Capture the cell that displays the provided text and extract its [x, y] central coordinate. 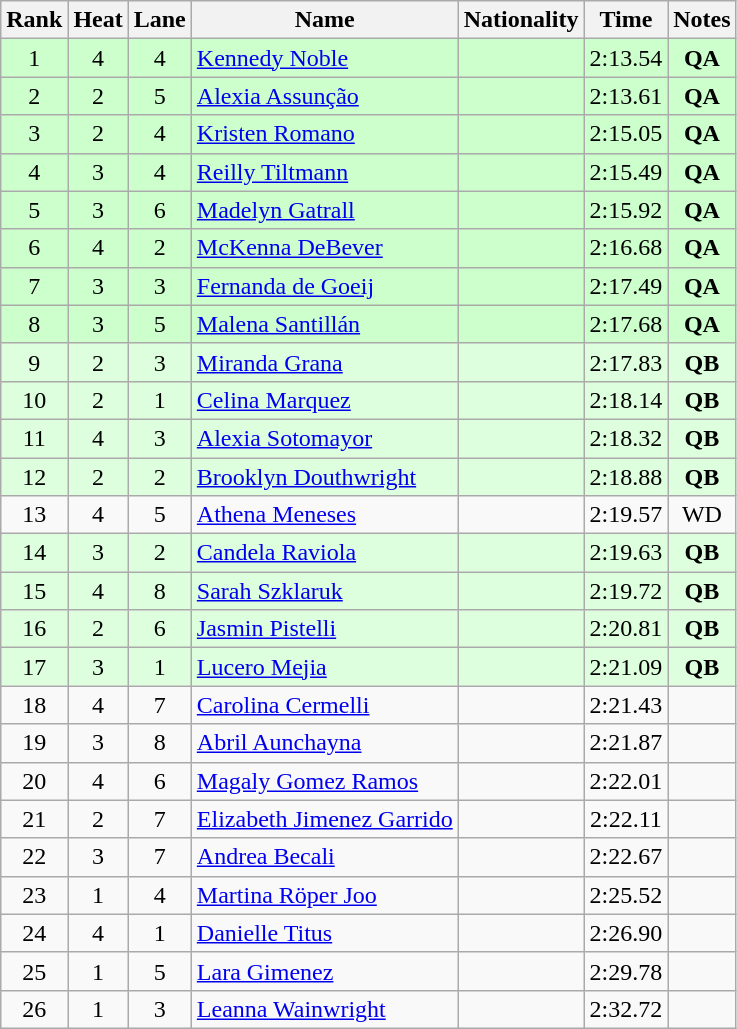
Martina Röper Joo [324, 895]
Madelyn Gatrall [324, 210]
2:21.09 [626, 667]
Malena Santillán [324, 324]
2:19.57 [626, 515]
Time [626, 20]
2:15.49 [626, 172]
Nationality [521, 20]
McKenna DeBever [324, 248]
24 [34, 933]
2:21.87 [626, 743]
18 [34, 705]
25 [34, 971]
Abril Aunchayna [324, 743]
2:20.81 [626, 629]
Celina Marquez [324, 400]
Jasmin Pistelli [324, 629]
2:25.52 [626, 895]
WD [702, 515]
2:18.88 [626, 477]
14 [34, 553]
17 [34, 667]
16 [34, 629]
22 [34, 857]
Elizabeth Jimenez Garrido [324, 819]
2:29.78 [626, 971]
Danielle Titus [324, 933]
2:21.43 [626, 705]
Notes [702, 20]
Leanna Wainwright [324, 1009]
15 [34, 591]
Kennedy Noble [324, 58]
Brooklyn Douthwright [324, 477]
Alexia Assunção [324, 96]
Miranda Grana [324, 362]
2:18.14 [626, 400]
2:17.49 [626, 286]
2:15.05 [626, 134]
Candela Raviola [324, 553]
Rank [34, 20]
2:32.72 [626, 1009]
2:19.72 [626, 591]
Kristen Romano [324, 134]
2:13.54 [626, 58]
2:18.32 [626, 438]
10 [34, 400]
2:17.68 [626, 324]
21 [34, 819]
Carolina Cermelli [324, 705]
9 [34, 362]
23 [34, 895]
13 [34, 515]
2:16.68 [626, 248]
2:26.90 [626, 933]
2:22.11 [626, 819]
Alexia Sotomayor [324, 438]
2:13.61 [626, 96]
2:19.63 [626, 553]
Athena Meneses [324, 515]
Sarah Szklaruk [324, 591]
Reilly Tiltmann [324, 172]
2:22.67 [626, 857]
Lane [160, 20]
Lara Gimenez [324, 971]
20 [34, 781]
2:22.01 [626, 781]
Magaly Gomez Ramos [324, 781]
26 [34, 1009]
Heat [98, 20]
11 [34, 438]
Andrea Becali [324, 857]
Fernanda de Goeij [324, 286]
2:15.92 [626, 210]
Lucero Mejia [324, 667]
12 [34, 477]
2:17.83 [626, 362]
Name [324, 20]
19 [34, 743]
